From the cell containing the given text, extract its center point as [x, y] coordinate. 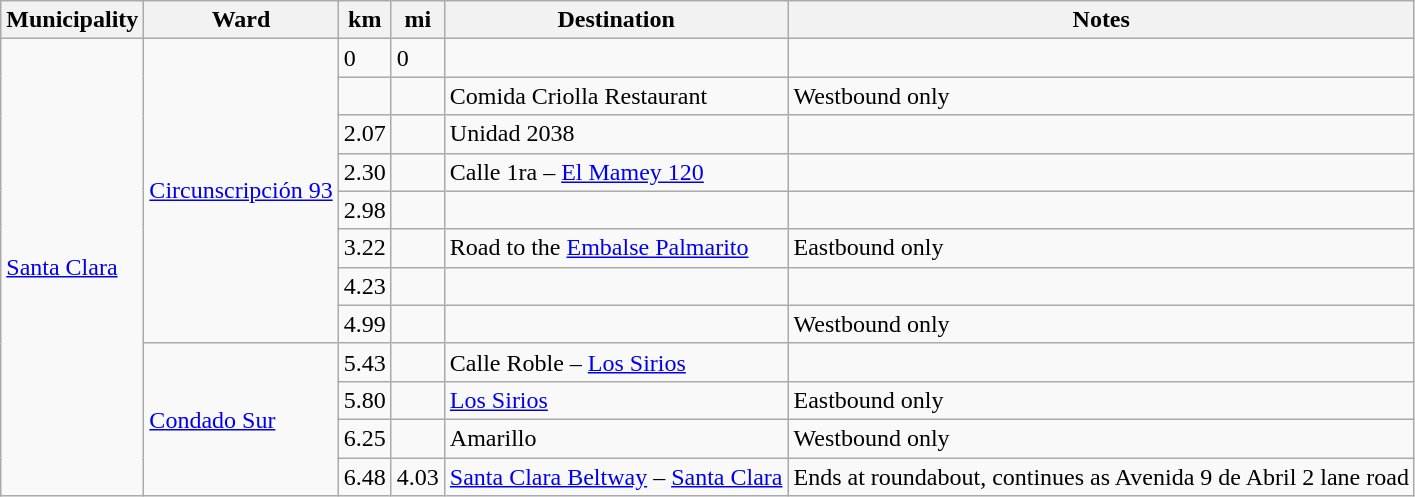
Notes [1101, 20]
Calle Roble – Los Sirios [616, 362]
Ends at roundabout, continues as Avenida 9 de Abril 2 lane road [1101, 477]
Los Sirios [616, 400]
Santa Clara Beltway – Santa Clara [616, 477]
mi [418, 20]
5.43 [364, 362]
2.30 [364, 172]
4.03 [418, 477]
Amarillo [616, 438]
6.25 [364, 438]
Road to the Embalse Palmarito [616, 248]
2.98 [364, 210]
5.80 [364, 400]
4.99 [364, 324]
Condado Sur [241, 419]
2.07 [364, 134]
Municipality [72, 20]
6.48 [364, 477]
Unidad 2038 [616, 134]
Santa Clara [72, 268]
4.23 [364, 286]
Circunscripción 93 [241, 191]
3.22 [364, 248]
km [364, 20]
Comida Criolla Restaurant [616, 96]
Ward [241, 20]
Destination [616, 20]
Calle 1ra – El Mamey 120 [616, 172]
